Return the [X, Y] coordinate for the center point of the cell that contains the specified text.  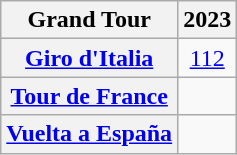
112 [208, 58]
Grand Tour [90, 20]
2023 [208, 20]
Giro d'Italia [90, 58]
Tour de France [90, 96]
Vuelta a España [90, 134]
